Scan for the cell matching the given text and deliver its (X, Y) coordinate at center. 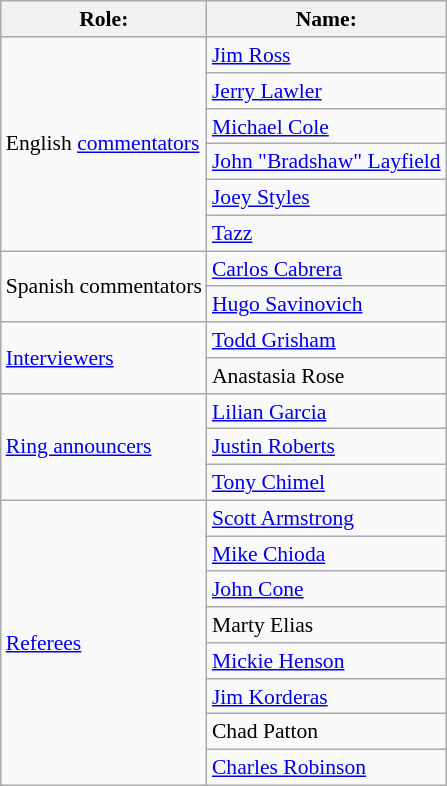
Tazz (326, 233)
English commentators (104, 144)
Todd Grisham (326, 340)
Anastasia Rose (326, 376)
Jim Ross (326, 55)
Referees (104, 642)
Charles Robinson (326, 767)
Tony Chimel (326, 482)
Ring announcers (104, 446)
Spanish commentators (104, 286)
Mickie Henson (326, 661)
Chad Patton (326, 732)
Scott Armstrong (326, 518)
Lilian Garcia (326, 411)
Hugo Savinovich (326, 304)
Justin Roberts (326, 447)
Michael Cole (326, 126)
Jim Korderas (326, 696)
Mike Chioda (326, 554)
Name: (326, 19)
Joey Styles (326, 197)
Interviewers (104, 358)
Jerry Lawler (326, 91)
Role: (104, 19)
Marty Elias (326, 625)
John Cone (326, 589)
John "Bradshaw" Layfield (326, 162)
Carlos Cabrera (326, 269)
